Search for the cell housing the specified text and yield its [X, Y] center coordinate. 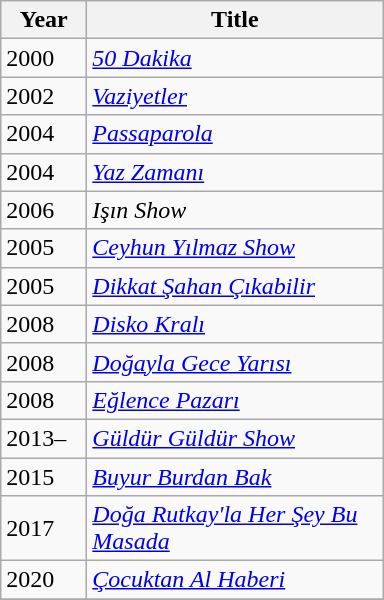
Doğayla Gece Yarısı [235, 362]
2013– [44, 438]
Güldür Güldür Show [235, 438]
Dikkat Şahan Çıkabilir [235, 286]
2006 [44, 210]
Disko Kralı [235, 324]
Year [44, 20]
Vaziyetler [235, 96]
2020 [44, 580]
Eğlence Pazarı [235, 400]
Doğa Rutkay'la Her Şey Bu Masada [235, 528]
Yaz Zamanı [235, 172]
2002 [44, 96]
Çocuktan Al Haberi [235, 580]
Buyur Burdan Bak [235, 477]
2015 [44, 477]
2000 [44, 58]
Işın Show [235, 210]
Title [235, 20]
Ceyhun Yılmaz Show [235, 248]
Passaparola [235, 134]
2017 [44, 528]
50 Dakika [235, 58]
